Capture the cell that displays the provided text and extract its (x, y) central coordinate. 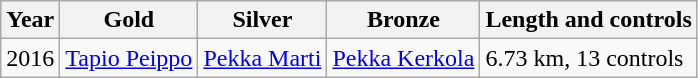
Bronze (404, 20)
Year (30, 20)
2016 (30, 58)
Gold (129, 20)
Tapio Peippo (129, 58)
Pekka Marti (262, 58)
Length and controls (588, 20)
Silver (262, 20)
6.73 km, 13 controls (588, 58)
Pekka Kerkola (404, 58)
